Determine the (X, Y) coordinate at the center of the cell enclosing the given text.  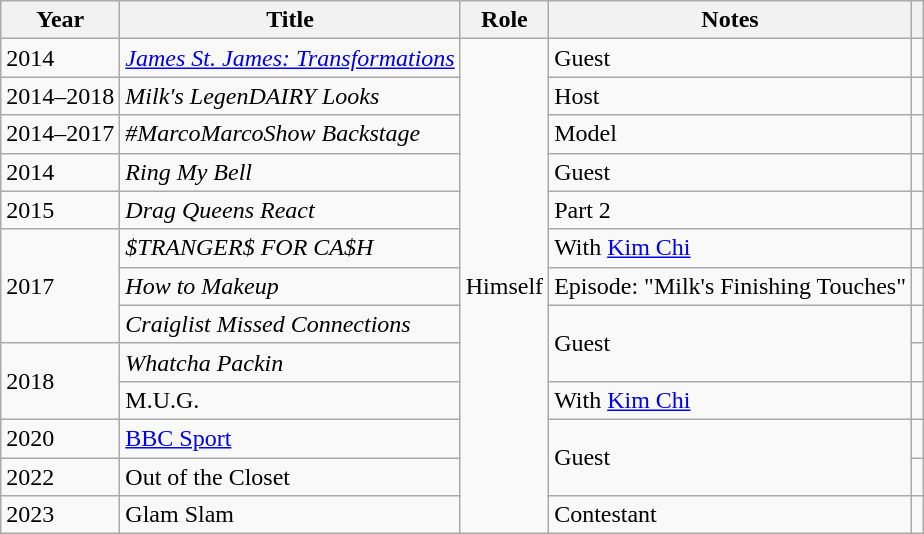
#MarcoMarcoShow Backstage (290, 134)
Himself (504, 286)
James St. James: Transformations (290, 58)
Host (730, 96)
Contestant (730, 515)
Part 2 (730, 210)
Out of the Closet (290, 477)
$TRANGER$ FOR CA$H (290, 248)
Episode: "Milk's Finishing Touches" (730, 286)
2017 (60, 286)
Ring My Bell (290, 172)
Role (504, 20)
2022 (60, 477)
Notes (730, 20)
2014–2018 (60, 96)
BBC Sport (290, 438)
Year (60, 20)
Milk's LegenDAIRY Looks (290, 96)
Glam Slam (290, 515)
2015 (60, 210)
2014–2017 (60, 134)
Title (290, 20)
How to Makeup (290, 286)
2023 (60, 515)
Drag Queens React (290, 210)
Craiglist Missed Connections (290, 324)
Whatcha Packin (290, 362)
Model (730, 134)
2018 (60, 381)
M.U.G. (290, 400)
2020 (60, 438)
